Provide the (X, Y) coordinate of the cell's center where the given text is located.  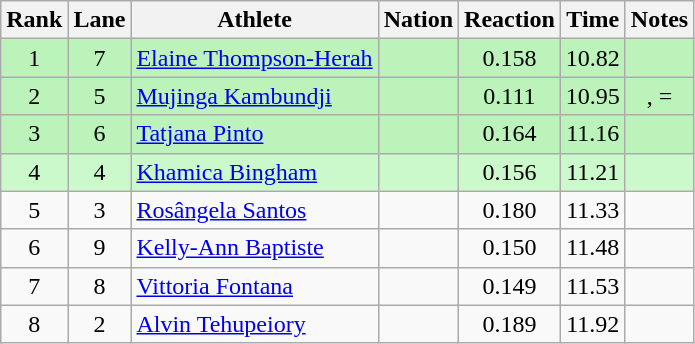
0.158 (510, 58)
Vittoria Fontana (254, 286)
11.48 (592, 248)
, = (659, 96)
0.164 (510, 134)
0.149 (510, 286)
Lane (100, 20)
Athlete (254, 20)
Alvin Tehupeiory (254, 324)
Reaction (510, 20)
11.53 (592, 286)
0.150 (510, 248)
0.111 (510, 96)
1 (34, 58)
Notes (659, 20)
11.33 (592, 210)
Khamica Bingham (254, 172)
Kelly-Ann Baptiste (254, 248)
9 (100, 248)
Mujinga Kambundji (254, 96)
Rank (34, 20)
0.180 (510, 210)
Nation (418, 20)
Rosângela Santos (254, 210)
Time (592, 20)
10.95 (592, 96)
11.21 (592, 172)
Tatjana Pinto (254, 134)
11.16 (592, 134)
Elaine Thompson-Herah (254, 58)
10.82 (592, 58)
0.189 (510, 324)
11.92 (592, 324)
0.156 (510, 172)
